From the cell containing the given text, extract its center point as (X, Y) coordinate. 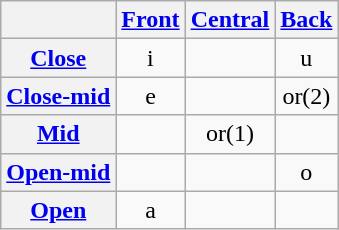
e (150, 96)
or(2) (306, 96)
u (306, 58)
Mid (58, 134)
Front (150, 20)
Close-mid (58, 96)
Back (306, 20)
Open-mid (58, 172)
i (150, 58)
Open (58, 210)
or(1) (230, 134)
Close (58, 58)
a (150, 210)
Central (230, 20)
o (306, 172)
